Locate the cell with the specified text and output its (X, Y) center coordinate. 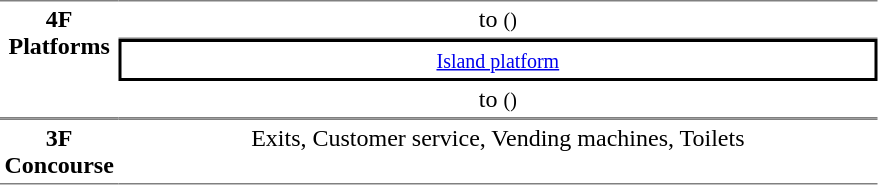
Island platform (498, 60)
4FPlatforms (59, 59)
3FConcourse (59, 151)
Exits, Customer service, Vending machines, Toilets (498, 151)
